Scan for the cell matching the given text and deliver its [X, Y] coordinate at center. 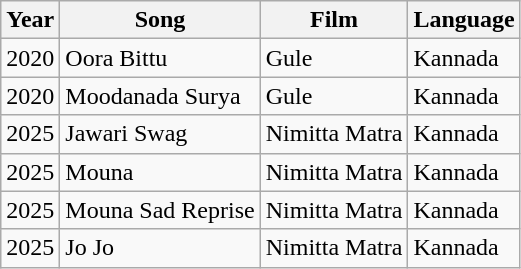
Jo Jo [160, 248]
Mouna Sad Reprise [160, 210]
Language [464, 20]
Year [30, 20]
Moodanada Surya [160, 96]
Song [160, 20]
Film [334, 20]
Oora Bittu [160, 58]
Mouna [160, 172]
Jawari Swag [160, 134]
